Search for the cell housing the specified text and yield its (X, Y) center coordinate. 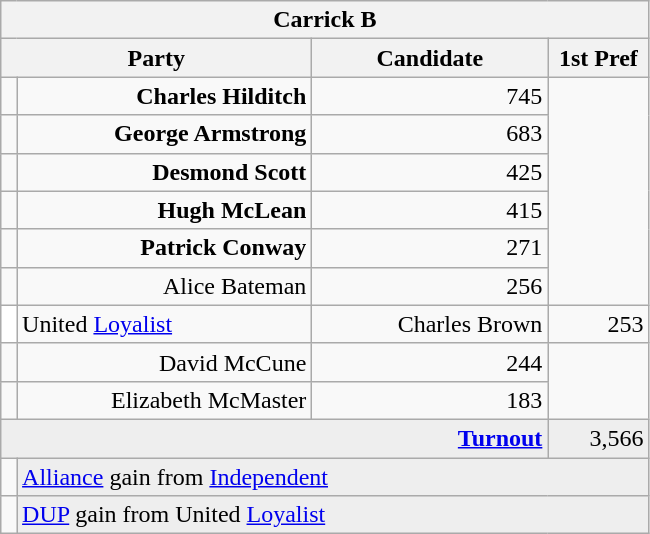
183 (430, 400)
683 (430, 134)
Alice Bateman (164, 286)
3,566 (598, 438)
Charles Brown (430, 324)
United Loyalist (164, 324)
George Armstrong (164, 134)
Hugh McLean (164, 210)
244 (430, 362)
253 (598, 324)
Party (156, 58)
David McCune (164, 362)
Candidate (430, 58)
DUP gain from United Loyalist (333, 515)
Elizabeth McMaster (164, 400)
256 (430, 286)
Carrick B (325, 20)
Desmond Scott (164, 172)
745 (430, 96)
Alliance gain from Independent (333, 477)
Turnout (274, 438)
Patrick Conway (164, 248)
Charles Hilditch (164, 96)
1st Pref (598, 58)
425 (430, 172)
415 (430, 210)
271 (430, 248)
